Output the (X, Y) coordinate of the center of the cell containing the given text.  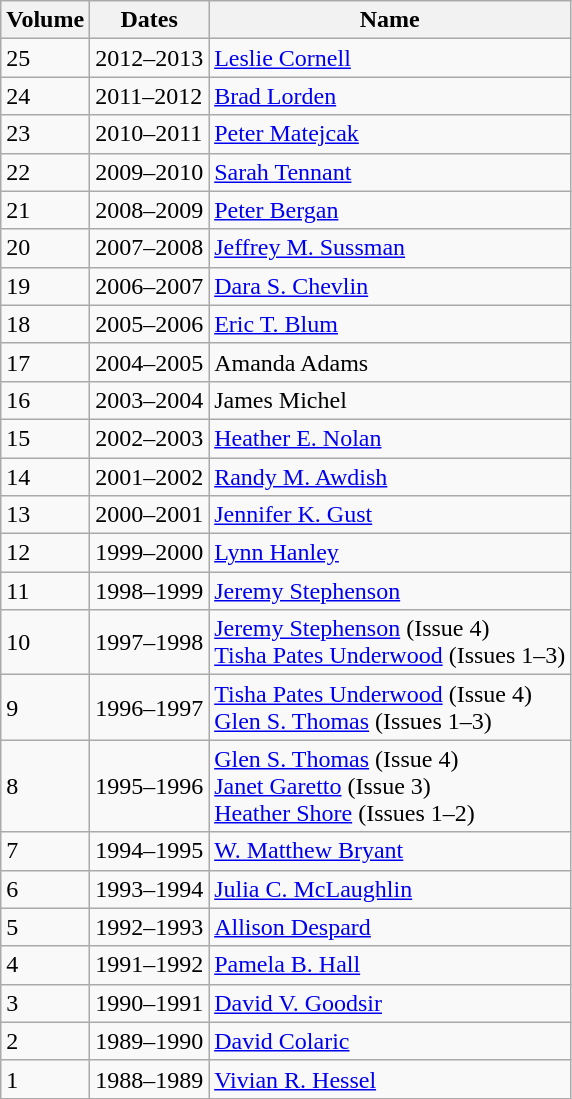
Jeffrey M. Sussman (390, 248)
21 (46, 210)
Eric T. Blum (390, 324)
20 (46, 248)
2 (46, 1041)
Dates (150, 20)
1996–1997 (150, 708)
Tisha Pates Underwood (Issue 4)Glen S. Thomas (Issues 1–3) (390, 708)
25 (46, 58)
1995–1996 (150, 786)
8 (46, 786)
Vivian R. Hessel (390, 1079)
9 (46, 708)
17 (46, 362)
4 (46, 965)
2010–2011 (150, 134)
1997–1998 (150, 642)
6 (46, 889)
2011–2012 (150, 96)
2004–2005 (150, 362)
1990–1991 (150, 1003)
3 (46, 1003)
13 (46, 515)
Pamela B. Hall (390, 965)
1991–1992 (150, 965)
1993–1994 (150, 889)
22 (46, 172)
2012–2013 (150, 58)
Jeremy Stephenson (390, 591)
2007–2008 (150, 248)
2006–2007 (150, 286)
1998–1999 (150, 591)
1992–1993 (150, 927)
Jeremy Stephenson (Issue 4) Tisha Pates Underwood (Issues 1–3) (390, 642)
1989–1990 (150, 1041)
Leslie Cornell (390, 58)
1988–1989 (150, 1079)
12 (46, 553)
19 (46, 286)
Peter Bergan (390, 210)
Glen S. Thomas (Issue 4)Janet Garetto (Issue 3)Heather Shore (Issues 1–2) (390, 786)
David V. Goodsir (390, 1003)
2008–2009 (150, 210)
23 (46, 134)
Name (390, 20)
2002–2003 (150, 438)
Jennifer K. Gust (390, 515)
16 (46, 400)
James Michel (390, 400)
10 (46, 642)
W. Matthew Bryant (390, 851)
Dara S. Chevlin (390, 286)
Brad Lorden (390, 96)
1994–1995 (150, 851)
1999–2000 (150, 553)
24 (46, 96)
Lynn Hanley (390, 553)
18 (46, 324)
2000–2001 (150, 515)
2001–2002 (150, 477)
2009–2010 (150, 172)
2003–2004 (150, 400)
Amanda Adams (390, 362)
15 (46, 438)
Julia C. McLaughlin (390, 889)
14 (46, 477)
Heather E. Nolan (390, 438)
1 (46, 1079)
5 (46, 927)
Sarah Tennant (390, 172)
David Colaric (390, 1041)
Randy M. Awdish (390, 477)
11 (46, 591)
Allison Despard (390, 927)
Volume (46, 20)
2005–2006 (150, 324)
Peter Matejcak (390, 134)
7 (46, 851)
